Determine the (x, y) coordinate at the center of the cell enclosing the given text.  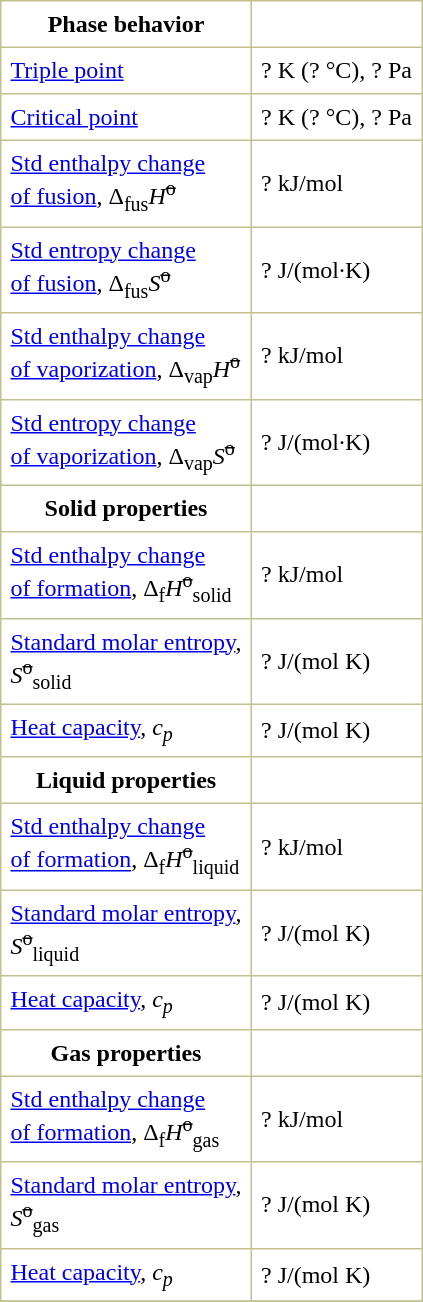
Solid properties (126, 508)
Standard molar entropy,Soliquid (126, 933)
Phase behavior (126, 24)
Std enthalpy changeof vaporization, ΔvapHo (126, 356)
Std enthalpy changeof formation, ΔfHoliquid (126, 847)
Standard molar entropy,Sogas (126, 1205)
Std enthalpy changeof formation, ΔfHogas (126, 1119)
Gas properties (126, 1052)
Std enthalpy changeof formation, ΔfHosolid (126, 575)
Standard molar entropy,Sosolid (126, 661)
Critical point (126, 117)
Std entropy changeof vaporization, ΔvapSo (126, 442)
Liquid properties (126, 780)
Std entropy changeof fusion, ΔfusSo (126, 270)
Triple point (126, 70)
Std enthalpy changeof fusion, ΔfusHo (126, 183)
